Pinpoint the cell where the given text exists, returning its (x, y) midpoint coordinate. 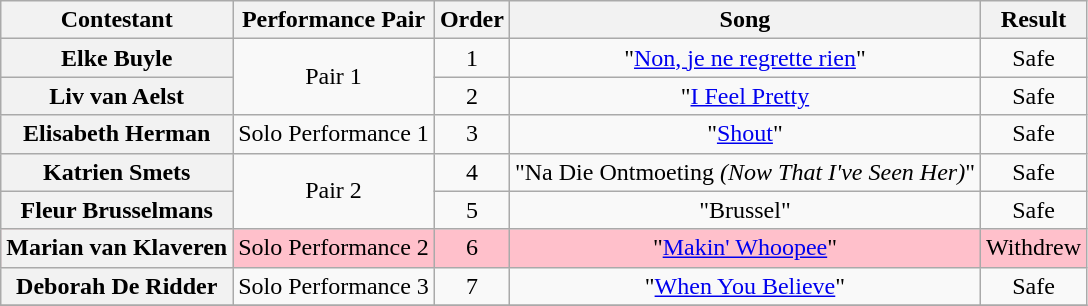
5 (472, 210)
7 (472, 286)
Fleur Brusselmans (117, 210)
1 (472, 58)
"Makin' Whoopee" (744, 248)
Katrien Smets (117, 172)
Contestant (117, 20)
Song (744, 20)
6 (472, 248)
Solo Performance 3 (334, 286)
Elisabeth Herman (117, 134)
Withdrew (1033, 248)
3 (472, 134)
Solo Performance 2 (334, 248)
Order (472, 20)
2 (472, 96)
"Shout" (744, 134)
Elke Buyle (117, 58)
Pair 1 (334, 77)
Deborah De Ridder (117, 286)
"Brussel" (744, 210)
4 (472, 172)
Performance Pair (334, 20)
"When You Believe" (744, 286)
"Non, je ne regrette rien" (744, 58)
Result (1033, 20)
Pair 2 (334, 191)
Solo Performance 1 (334, 134)
"Na Die Ontmoeting (Now That I've Seen Her)" (744, 172)
"I Feel Pretty (744, 96)
Liv van Aelst (117, 96)
Marian van Klaveren (117, 248)
